Capture the cell that displays the provided text and extract its [X, Y] central coordinate. 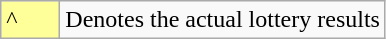
^ [30, 20]
Denotes the actual lottery results [223, 20]
